Provide the (x, y) coordinate of the cell's center where the given text is located.  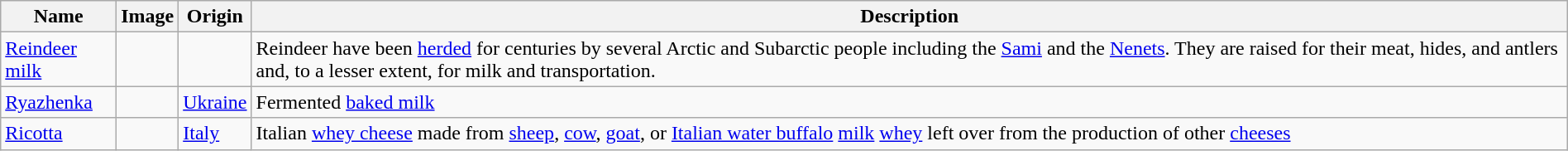
Ryazhenka (59, 102)
Fermented baked milk (910, 102)
Italy (215, 134)
Name (59, 17)
Description (910, 17)
Ricotta (59, 134)
Ukraine (215, 102)
Image (147, 17)
Italian whey cheese made from sheep, cow, goat, or Italian water buffalo milk whey left over from the production of other cheeses (910, 134)
Reindeer milk (59, 60)
Origin (215, 17)
